Find where the given text appears and provide that cell's center as (x, y) coordinate. 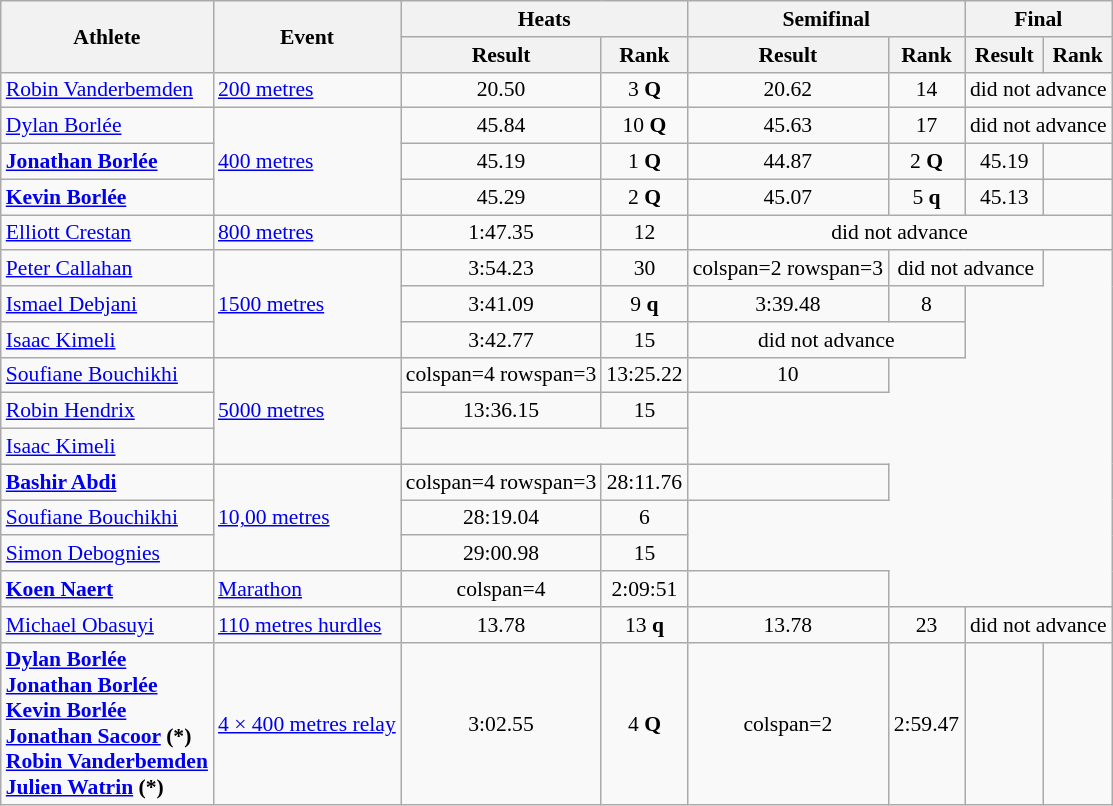
45.84 (502, 126)
45.63 (788, 126)
3:42.77 (502, 340)
Event (307, 36)
200 metres (307, 90)
Michael Obasuyi (107, 625)
3:02.55 (502, 724)
20.50 (502, 90)
10 Q (644, 126)
Koen Naert (107, 589)
Dylan BorléeJonathan BorléeKevin BorléeJonathan Sacoor (*)Robin VanderbemdenJulien Watrin (*) (107, 724)
5000 metres (307, 410)
Robin Vanderbemden (107, 90)
colspan=2 rowspan=3 (788, 269)
20.62 (788, 90)
Bashir Abdi (107, 482)
28:19.04 (502, 518)
4 × 400 metres relay (307, 724)
Marathon (307, 589)
800 metres (307, 233)
3:39.48 (788, 304)
110 metres hurdles (307, 625)
28:11.76 (644, 482)
9 q (644, 304)
1500 metres (307, 304)
Final (1038, 19)
3:54.23 (502, 269)
1:47.35 (502, 233)
2:09:51 (644, 589)
23 (926, 625)
45.07 (788, 197)
29:00.98 (502, 554)
3:41.09 (502, 304)
colspan=2 (788, 724)
400 metres (307, 162)
13 q (644, 625)
Heats (544, 19)
colspan=4 (502, 589)
4 Q (644, 724)
Kevin Borlée (107, 197)
5 q (926, 197)
14 (926, 90)
17 (926, 126)
Elliott Crestan (107, 233)
6 (644, 518)
Robin Hendrix (107, 411)
Athlete (107, 36)
44.87 (788, 162)
45.29 (502, 197)
3 Q (644, 90)
Ismael Debjani (107, 304)
8 (926, 304)
30 (644, 269)
Dylan Borlée (107, 126)
2:59.47 (926, 724)
1 Q (644, 162)
Jonathan Borlée (107, 162)
Semifinal (826, 19)
10 (788, 375)
45.13 (1004, 197)
13:25.22 (644, 375)
10,00 metres (307, 518)
Peter Callahan (107, 269)
Simon Debognies (107, 554)
13:36.15 (502, 411)
12 (644, 233)
